Return [x, y] of the center of cell containing provided text 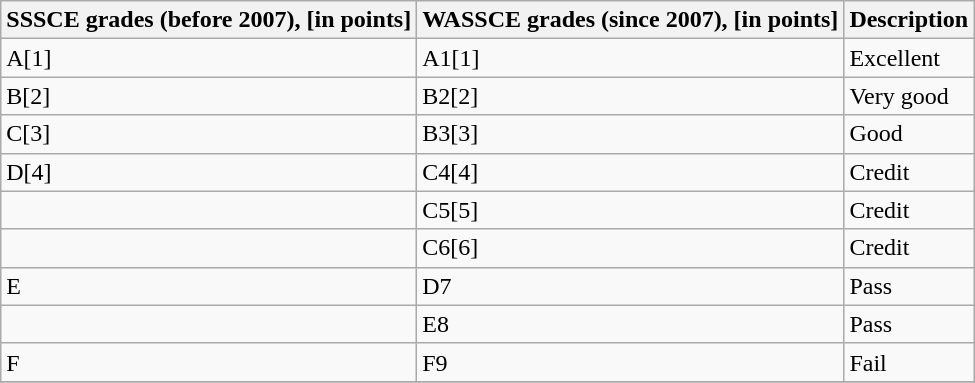
F9 [630, 362]
Excellent [909, 58]
B[2] [209, 96]
E8 [630, 324]
E [209, 286]
B3[3] [630, 134]
D7 [630, 286]
C[3] [209, 134]
C4[4] [630, 172]
B2[2] [630, 96]
Good [909, 134]
D[4] [209, 172]
A1[1] [630, 58]
C6[6] [630, 248]
C5[5] [630, 210]
WASSCE grades (since 2007), [in points] [630, 20]
F [209, 362]
A[1] [209, 58]
SSSCE grades (before 2007), [in points] [209, 20]
Description [909, 20]
Very good [909, 96]
Fail [909, 362]
